Search for the cell housing the specified text and yield its [x, y] center coordinate. 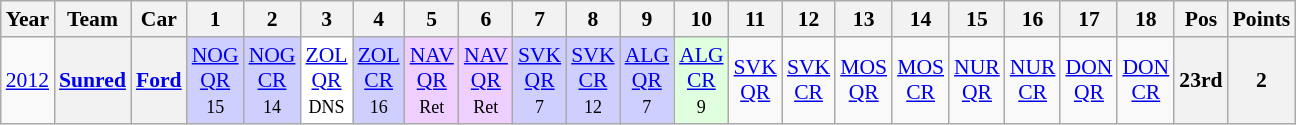
Pos [1200, 19]
13 [864, 19]
Year [28, 19]
ALGQR7 [647, 80]
Points [1262, 19]
18 [1146, 19]
ALGCR9 [701, 80]
8 [592, 19]
2012 [28, 80]
12 [808, 19]
NURCR [1033, 80]
3 [326, 19]
DONQR [1088, 80]
1 [216, 19]
DONCR [1146, 80]
4 [379, 19]
Sunred [92, 80]
17 [1088, 19]
Car [159, 19]
6 [486, 19]
15 [977, 19]
ZOLQRDNS [326, 80]
MOSQR [864, 80]
11 [756, 19]
Ford [159, 80]
7 [540, 19]
5 [432, 19]
NURQR [977, 80]
16 [1033, 19]
Team [92, 19]
NOGCR14 [272, 80]
SVKCR12 [592, 80]
NOGQR15 [216, 80]
9 [647, 19]
14 [920, 19]
ZOLCR16 [379, 80]
10 [701, 19]
SVKCR [808, 80]
SVKQR7 [540, 80]
23rd [1200, 80]
SVKQR [756, 80]
MOSCR [920, 80]
